Scan for the cell matching the given text and deliver its [X, Y] coordinate at center. 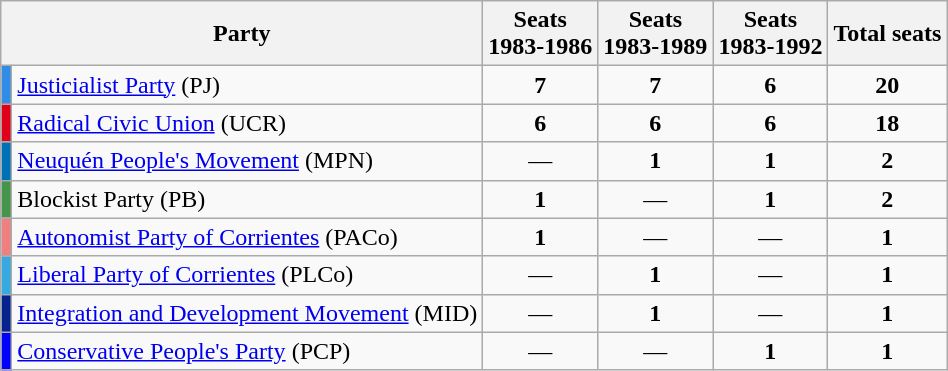
Justicialist Party (PJ) [248, 85]
Liberal Party of Corrientes (PLCo) [248, 275]
Integration and Development Movement (MID) [248, 313]
Autonomist Party of Corrientes (PACo) [248, 237]
Total seats [888, 34]
20 [888, 85]
Neuquén People's Movement (MPN) [248, 161]
Seats1983-1992 [770, 34]
Blockist Party (PB) [248, 199]
18 [888, 123]
Seats1983-1986 [540, 34]
Seats1983-1989 [656, 34]
Conservative People's Party (PCP) [248, 351]
Radical Civic Union (UCR) [248, 123]
Party [242, 34]
